Search for the cell housing the specified text and yield its (x, y) center coordinate. 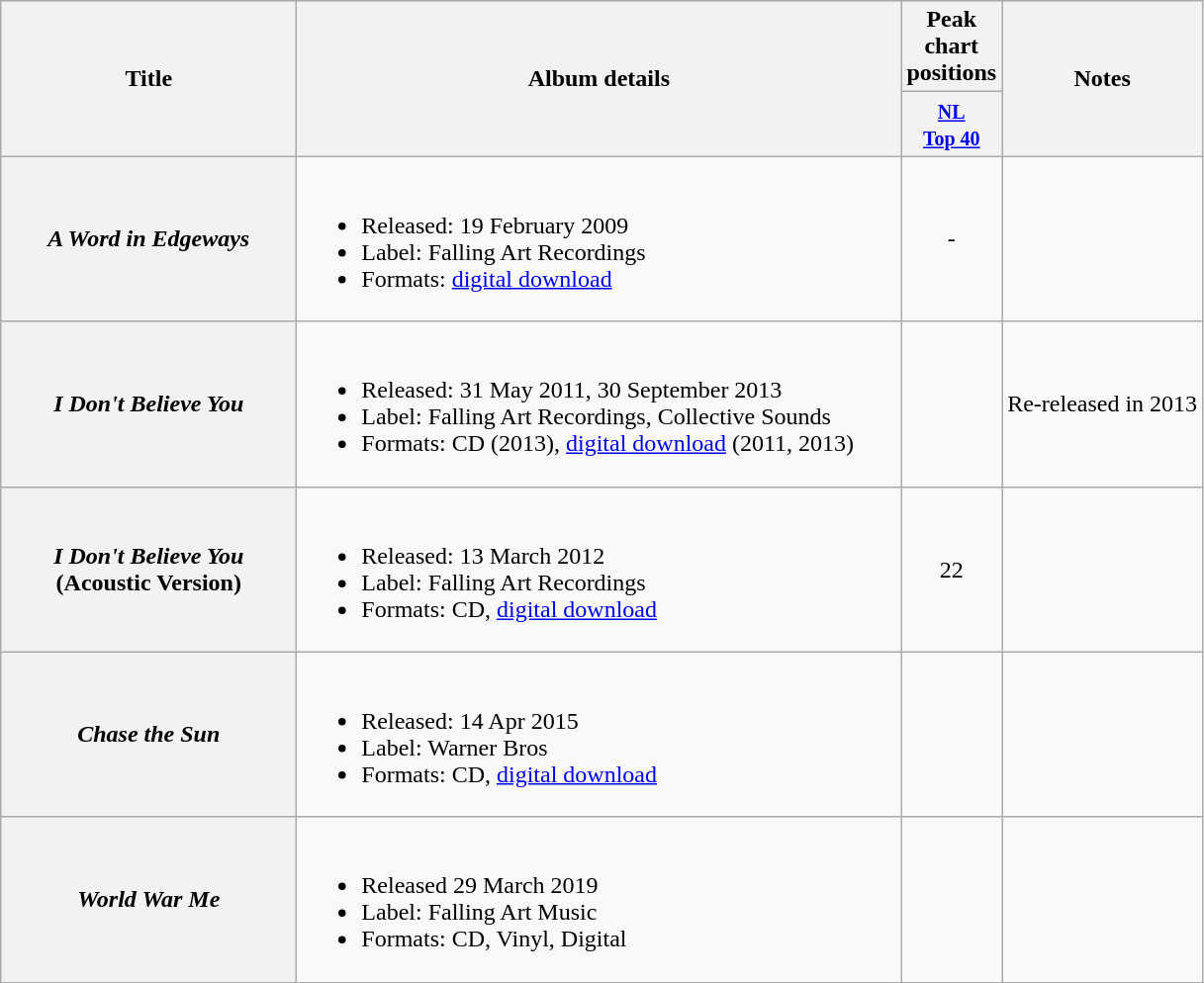
A Word in Edgeways (148, 239)
Released: 13 March 2012Label: Falling Art RecordingsFormats: CD, digital download (600, 570)
Chase the Sun (148, 734)
Released: 14 Apr 2015Label: Warner BrosFormats: CD, digital download (600, 734)
Re-released in 2013 (1102, 403)
NLTop 40 (952, 125)
Notes (1102, 79)
Peak chart positions (952, 46)
Released: 19 February 2009Label: Falling Art RecordingsFormats: digital download (600, 239)
- (952, 239)
Released 29 March 2019Label: Falling Art MusicFormats: CD, Vinyl, Digital (600, 900)
Album details (600, 79)
Title (148, 79)
Released: 31 May 2011, 30 September 2013Label: Falling Art Recordings, Collective SoundsFormats: CD (2013), digital download (2011, 2013) (600, 403)
World War Me (148, 900)
22 (952, 570)
I Don't Believe You (Acoustic Version) (148, 570)
I Don't Believe You (148, 403)
